Return [x, y] of the center of cell containing provided text 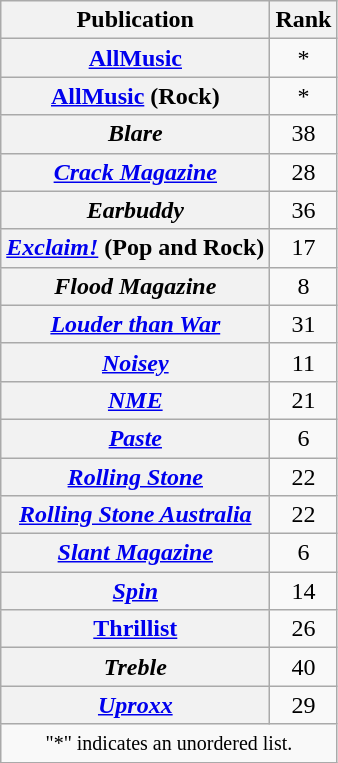
29 [304, 705]
Earbuddy [136, 210]
Noisey [136, 362]
AllMusic [136, 58]
Treble [136, 667]
Flood Magazine [136, 286]
Rolling Stone Australia [136, 515]
Blare [136, 134]
Slant Magazine [136, 553]
Uproxx [136, 705]
Thrillist [136, 629]
40 [304, 667]
Spin [136, 591]
NME [136, 400]
Publication [136, 20]
21 [304, 400]
Louder than War [136, 324]
8 [304, 286]
AllMusic (Rock) [136, 96]
14 [304, 591]
Exclaim! (Pop and Rock) [136, 248]
Rank [304, 20]
26 [304, 629]
11 [304, 362]
Paste [136, 438]
36 [304, 210]
31 [304, 324]
28 [304, 172]
Crack Magazine [136, 172]
Rolling Stone [136, 477]
38 [304, 134]
17 [304, 248]
"*" indicates an unordered list. [169, 743]
